Scan for the cell matching the given text and deliver its (x, y) coordinate at center. 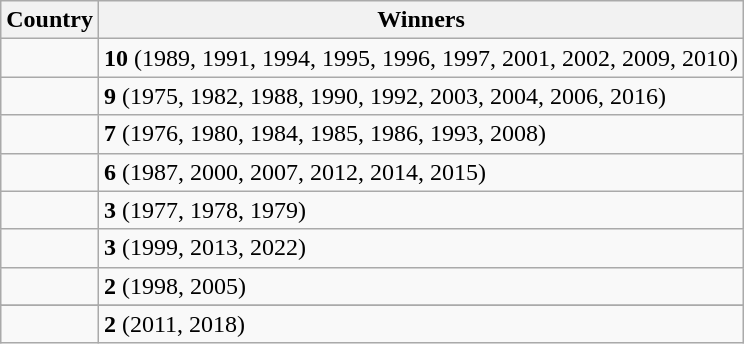
Winners (420, 20)
Country (50, 20)
2 (1998, 2005) (420, 286)
2 (2011, 2018) (420, 324)
10 (1989, 1991, 1994, 1995, 1996, 1997, 2001, 2002, 2009, 2010) (420, 58)
9 (1975, 1982, 1988, 1990, 1992, 2003, 2004, 2006, 2016) (420, 96)
3 (1999, 2013, 2022) (420, 248)
3 (1977, 1978, 1979) (420, 210)
7 (1976, 1980, 1984, 1985, 1986, 1993, 2008) (420, 134)
6 (1987, 2000, 2007, 2012, 2014, 2015) (420, 172)
